Detect which cell encompasses the target text, then output its [X, Y] center coordinate. 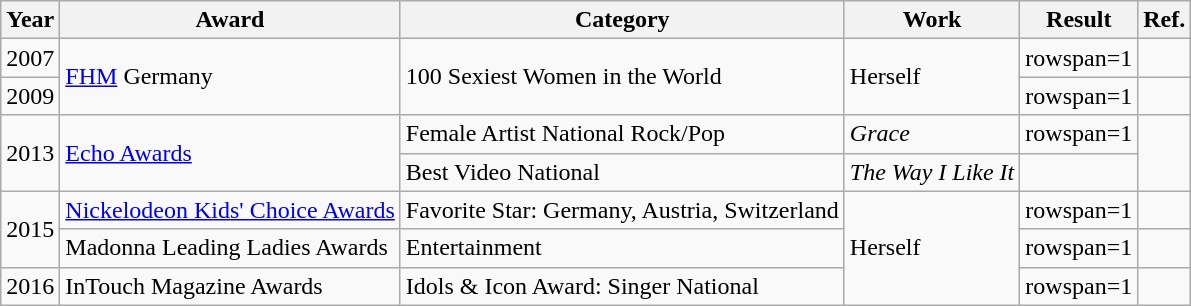
Entertainment [622, 248]
Year [30, 20]
2013 [30, 153]
Category [622, 20]
Female Artist National Rock/Pop [622, 134]
Ref. [1164, 20]
The Way I Like It [932, 172]
Grace [932, 134]
Madonna Leading Ladies Awards [230, 248]
2007 [30, 58]
Result [1079, 20]
2015 [30, 229]
Best Video National [622, 172]
100 Sexiest Women in the World [622, 77]
FHM Germany [230, 77]
Nickelodeon Kids' Choice Awards [230, 210]
InTouch Magazine Awards [230, 286]
Idols & Icon Award: Singer National [622, 286]
Favorite Star: Germany, Austria, Switzerland [622, 210]
2016 [30, 286]
Award [230, 20]
2009 [30, 96]
Echo Awards [230, 153]
Work [932, 20]
